Search for the cell housing the specified text and yield its [x, y] center coordinate. 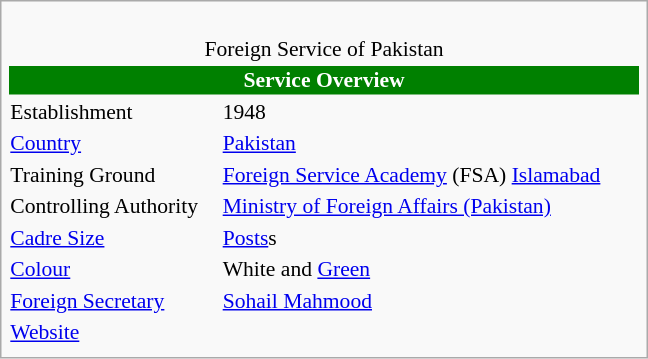
Controlling Authority [114, 206]
Website [114, 332]
Foreign Service of Pakistan [324, 36]
Service Overview [324, 80]
Postss [430, 237]
Establishment [114, 111]
Sohail Mahmood [430, 300]
Country [114, 143]
Foreign Secretary [114, 300]
Foreign Service Academy (FSA) Islamabad [430, 174]
Training Ground [114, 174]
Cadre Size [114, 237]
Colour [114, 269]
Ministry of Foreign Affairs (Pakistan) [430, 206]
Pakistan [430, 143]
1948 [430, 111]
White and Green [430, 269]
